Output the [x, y] coordinate of the center of the cell containing the given text.  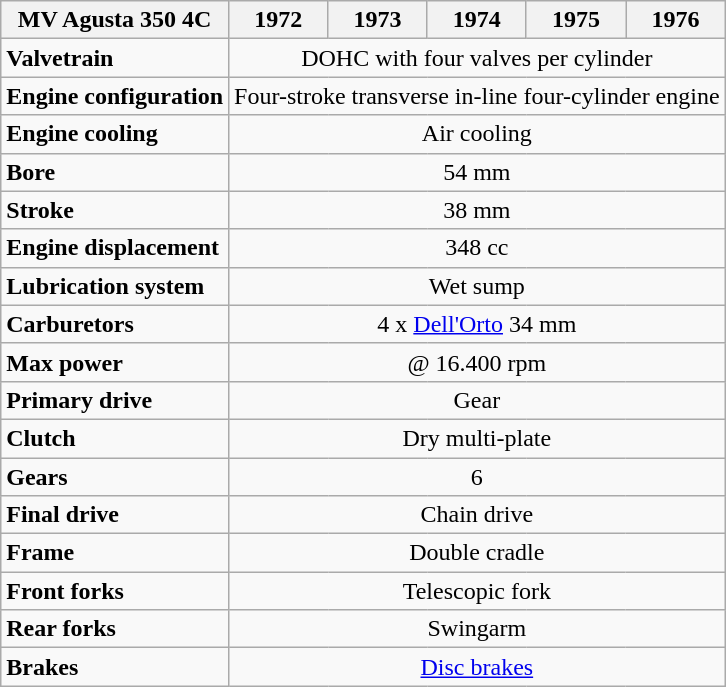
Dry multi-plate [478, 438]
1976 [676, 20]
Front forks [115, 591]
4 x Dell'Orto 34 mm [478, 324]
Gears [115, 477]
Air cooling [478, 134]
Chain drive [478, 515]
Rear forks [115, 629]
1975 [576, 20]
Engine cooling [115, 134]
Engine displacement [115, 248]
Double cradle [478, 553]
Carburetors [115, 324]
348 cc [478, 248]
Stroke [115, 210]
54 mm [478, 172]
38 mm [478, 210]
6 [478, 477]
Lubrication system [115, 286]
Max power [115, 362]
1972 [278, 20]
Brakes [115, 667]
1973 [378, 20]
Final drive [115, 515]
Primary drive [115, 400]
Disc brakes [478, 667]
Four-stroke transverse in-line four-cylinder engine [478, 96]
Wet sump [478, 286]
Frame [115, 553]
Swingarm [478, 629]
DOHC with four valves per cylinder [478, 58]
1974 [476, 20]
MV Agusta 350 4C [115, 20]
Gear [478, 400]
Clutch [115, 438]
Bore [115, 172]
Engine configuration [115, 96]
Valvetrain [115, 58]
@ 16.400 rpm [478, 362]
Telescopic fork [478, 591]
